Search for the cell housing the specified text and yield its (X, Y) center coordinate. 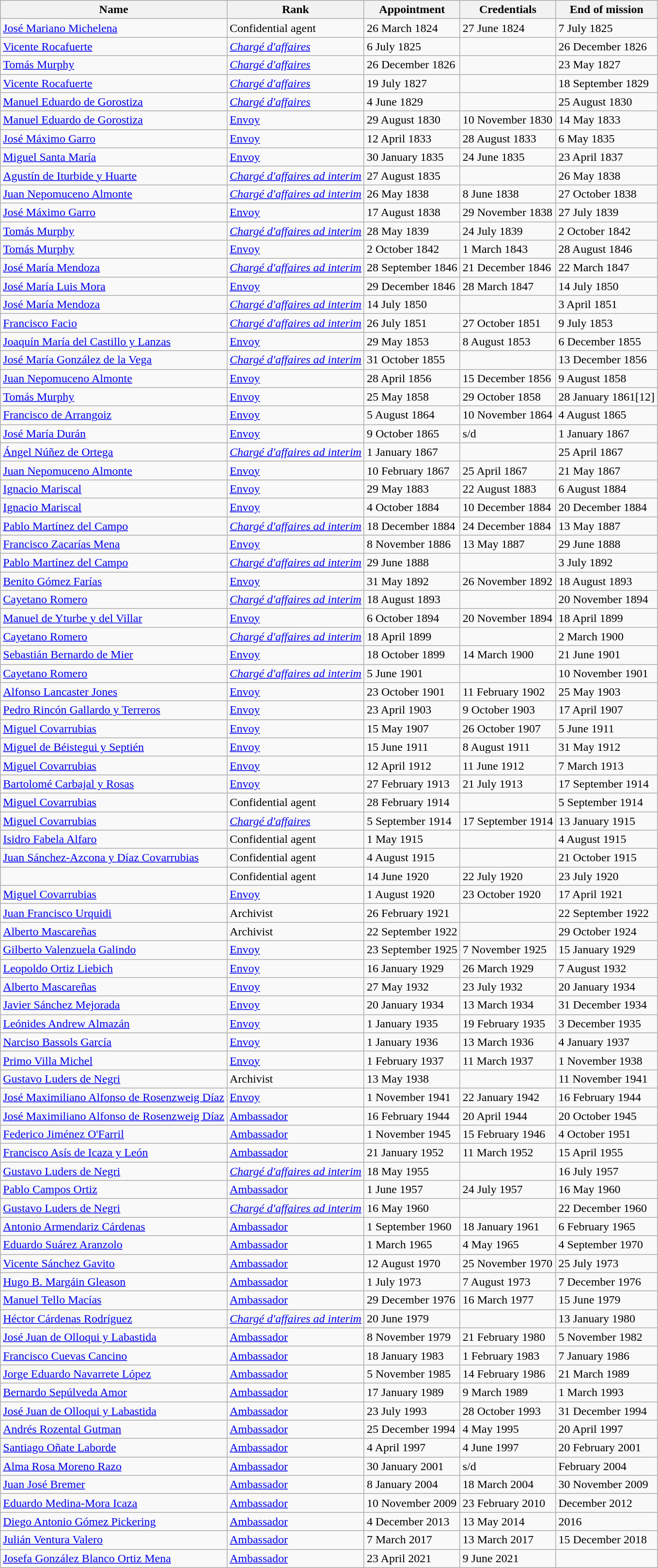
23 July 1993 (412, 1411)
Alma Rosa Moreno Razo (114, 1466)
27 July 1839 (607, 212)
Name (114, 10)
February 2004 (607, 1466)
29 August 1830 (412, 120)
13 March 2017 (508, 1540)
3 April 1851 (607, 305)
4 May 1995 (508, 1429)
22 August 1883 (508, 489)
6 December 1855 (607, 342)
26 November 1892 (508, 581)
23 April 1903 (412, 710)
Javier Sánchez Mejorada (114, 1005)
Juan Francisco Urquidi (114, 913)
9 June 2021 (508, 1558)
26 October 1907 (508, 729)
21 October 1915 (607, 858)
Pablo Campos Ortiz (114, 1190)
5 November 1982 (607, 1337)
Julián Ventura Valero (114, 1540)
8 January 2004 (412, 1485)
3 December 1935 (607, 1024)
9 March 1989 (508, 1392)
11 March 1952 (508, 1153)
29 May 1883 (412, 489)
5 June 1911 (607, 729)
3 July 1892 (607, 563)
20 June 1979 (412, 1319)
19 July 1827 (412, 83)
4 October 1951 (607, 1134)
4 January 1937 (607, 1042)
21 December 1846 (508, 268)
23 July 1920 (607, 876)
23 February 2010 (508, 1503)
10 December 1884 (508, 507)
15 April 1955 (607, 1153)
6 October 1894 (412, 618)
7 March 2017 (412, 1540)
21 March 1989 (607, 1374)
23 April 2021 (412, 1558)
Francisco Facio (114, 323)
1 January 1935 (412, 1024)
27 June 1824 (508, 28)
1 January 1936 (412, 1042)
23 May 1827 (607, 65)
José María Durán (114, 434)
28 January 1861[12] (607, 397)
24 July 1839 (508, 231)
Leónides Andrew Almazán (114, 1024)
12 August 1970 (412, 1263)
28 August 1846 (607, 249)
22 January 1942 (508, 1097)
13 January 1915 (607, 821)
14 March 1900 (508, 655)
23 July 1932 (508, 987)
15 December 2018 (607, 1540)
José María González de la Vega (114, 360)
9 October 1903 (508, 710)
13 May 2014 (508, 1521)
31 October 1855 (412, 360)
1 August 1920 (412, 895)
7 January 1986 (607, 1355)
26 February 1921 (412, 913)
18 May 1955 (412, 1171)
18 December 1884 (412, 526)
20 February 2001 (607, 1448)
15 June 1979 (607, 1300)
28 April 1856 (412, 378)
31 December 1934 (607, 1005)
27 August 1835 (412, 175)
6 July 1825 (412, 47)
27 May 1932 (412, 987)
26 July 1851 (412, 323)
21 May 1867 (607, 470)
22 December 1960 (607, 1208)
18 October 1899 (412, 655)
Francisco Cuevas Cancino (114, 1355)
28 March 1847 (508, 286)
2 March 1900 (607, 637)
1 February 1983 (508, 1355)
22 July 1920 (508, 876)
Alfonso Lancaster Jones (114, 692)
11 February 1902 (508, 692)
6 February 1965 (607, 1226)
1 May 1915 (412, 839)
25 May 1903 (607, 692)
Primo Villa Michel (114, 1060)
1 November 1938 (607, 1060)
6 August 1884 (607, 489)
Andrés Rozental Gutman (114, 1429)
Miguel Santa María (114, 157)
Santiago Oñate Laborde (114, 1448)
Federico Jiménez O'Farril (114, 1134)
7 December 1976 (607, 1282)
8 June 1838 (508, 194)
1 July 1973 (412, 1282)
4 October 1884 (412, 507)
10 November 2009 (412, 1503)
End of mission (607, 10)
16 July 1957 (607, 1171)
5 August 1864 (412, 415)
30 January 1835 (412, 157)
Juan José Bremer (114, 1485)
December 2012 (607, 1503)
14 February 1986 (508, 1374)
Joaquín María del Castillo y Lanzas (114, 342)
9 August 1858 (607, 378)
10 November 1864 (508, 415)
9 October 1865 (412, 434)
4 June 1997 (508, 1448)
14 June 1920 (412, 876)
31 December 1994 (607, 1411)
14 May 1833 (607, 120)
15 February 1946 (508, 1134)
1 September 1960 (412, 1226)
4 December 2013 (412, 1521)
4 September 1970 (607, 1245)
13 March 1934 (508, 1005)
26 March 1929 (508, 968)
Rank (296, 10)
28 August 1833 (508, 139)
25 August 1830 (607, 102)
20 December 1884 (607, 507)
Francisco de Arrangoiz (114, 415)
Ángel Núñez de Ortega (114, 452)
Pedro Rincón Gallardo y Terreros (114, 710)
5 November 1985 (412, 1374)
24 July 1957 (508, 1190)
4 August 1865 (607, 415)
Diego Antonio Gómez Pickering (114, 1521)
29 October 1924 (607, 931)
Leopoldo Ortiz Liebich (114, 968)
Narciso Bassols García (114, 1042)
17 August 1838 (412, 212)
15 January 1929 (607, 950)
Juan Sánchez-Azcona y Díaz Covarrubias (114, 858)
23 April 1837 (607, 157)
20 April 1944 (508, 1116)
6 May 1835 (607, 139)
13 December 1856 (607, 360)
23 October 1901 (412, 692)
25 November 1970 (508, 1263)
1 March 1843 (508, 249)
Manuel Tello Macías (114, 1300)
10 November 1830 (508, 120)
1 November 1945 (412, 1134)
20 April 1997 (607, 1429)
13 May 1938 (412, 1079)
Credentials (508, 10)
Eduardo Suárez Aranzolo (114, 1245)
23 September 1925 (412, 950)
21 January 1952 (412, 1153)
18 March 2004 (508, 1485)
16 January 1929 (412, 968)
13 January 1980 (607, 1319)
18 January 1961 (508, 1226)
12 April 1833 (412, 139)
Héctor Cárdenas Rodríguez (114, 1319)
26 March 1824 (412, 28)
30 January 2001 (412, 1466)
7 July 1825 (607, 28)
Gilberto Valenzuela Galindo (114, 950)
18 January 1983 (412, 1355)
Bartolomé Carbajal y Rosas (114, 784)
31 May 1892 (412, 581)
15 June 1911 (412, 747)
4 May 1965 (508, 1245)
29 October 1858 (508, 397)
24 June 1835 (508, 157)
13 March 1936 (508, 1042)
21 June 1901 (607, 655)
1 June 1957 (412, 1190)
29 November 1838 (508, 212)
2016 (607, 1521)
21 July 1913 (508, 784)
7 August 1932 (607, 968)
11 March 1937 (508, 1060)
28 February 1914 (412, 802)
7 November 1925 (508, 950)
José Mariano Michelena (114, 28)
José María Luis Mora (114, 286)
8 August 1853 (508, 342)
28 May 1839 (412, 231)
22 March 1847 (607, 268)
10 February 1867 (412, 470)
24 December 1884 (508, 526)
30 November 2009 (607, 1485)
Francisco Zacarías Mena (114, 544)
19 February 1935 (508, 1024)
4 June 1829 (412, 102)
1 March 1965 (412, 1245)
25 July 1973 (607, 1263)
8 August 1911 (508, 747)
15 May 1907 (412, 729)
11 June 1912 (508, 765)
8 November 1886 (412, 544)
Hugo B. Margáin Gleason (114, 1282)
Sebastián Bernardo de Mier (114, 655)
Vicente Sánchez Gavito (114, 1263)
21 February 1980 (508, 1337)
Isidro Fabela Alfaro (114, 839)
Agustín de Iturbide y Huarte (114, 175)
16 March 1977 (508, 1300)
23 October 1920 (508, 895)
28 October 1993 (508, 1411)
25 May 1858 (412, 397)
Manuel de Yturbe y del Villar (114, 618)
31 May 1912 (607, 747)
5 June 1901 (412, 673)
11 November 1941 (607, 1079)
18 September 1829 (607, 83)
15 December 1856 (508, 378)
Benito Gómez Farías (114, 581)
1 November 1941 (412, 1097)
10 November 1901 (607, 673)
29 December 1846 (412, 286)
7 March 1913 (607, 765)
9 July 1853 (607, 323)
Jorge Eduardo Navarrete López (114, 1374)
17 April 1907 (607, 710)
28 September 1846 (412, 268)
8 November 1979 (412, 1337)
Josefa González Blanco Ortiz Mena (114, 1558)
20 October 1945 (607, 1116)
1 February 1937 (412, 1060)
Bernardo Sepúlveda Amor (114, 1392)
17 January 1989 (412, 1392)
Eduardo Medina-Mora Icaza (114, 1503)
25 December 1994 (412, 1429)
Miguel de Béistegui y Septién (114, 747)
29 May 1853 (412, 342)
Antonio Armendariz Cárdenas (114, 1226)
1 March 1993 (607, 1392)
4 April 1997 (412, 1448)
Francisco Asís de Icaza y León (114, 1153)
7 August 1973 (508, 1282)
27 October 1838 (607, 194)
17 April 1921 (607, 895)
12 April 1912 (412, 765)
29 December 1976 (412, 1300)
27 February 1913 (412, 784)
Appointment (412, 10)
27 October 1851 (508, 323)
